Scan for the cell matching the given text and deliver its (x, y) coordinate at center. 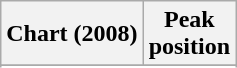
Peakposition (189, 34)
Chart (2008) (72, 34)
